Return (x, y) of the center of cell containing provided text 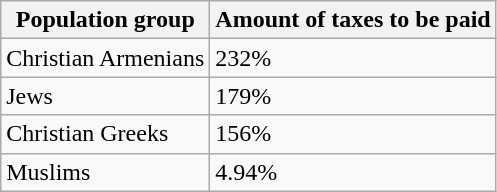
Muslims (106, 172)
Jews (106, 96)
4.94% (353, 172)
179% (353, 96)
Christian Greeks (106, 134)
Christian Armenians (106, 58)
Population group (106, 20)
156% (353, 134)
Amount of taxes to be paid (353, 20)
232% (353, 58)
